Find where the given text appears and provide that cell's center as (X, Y) coordinate. 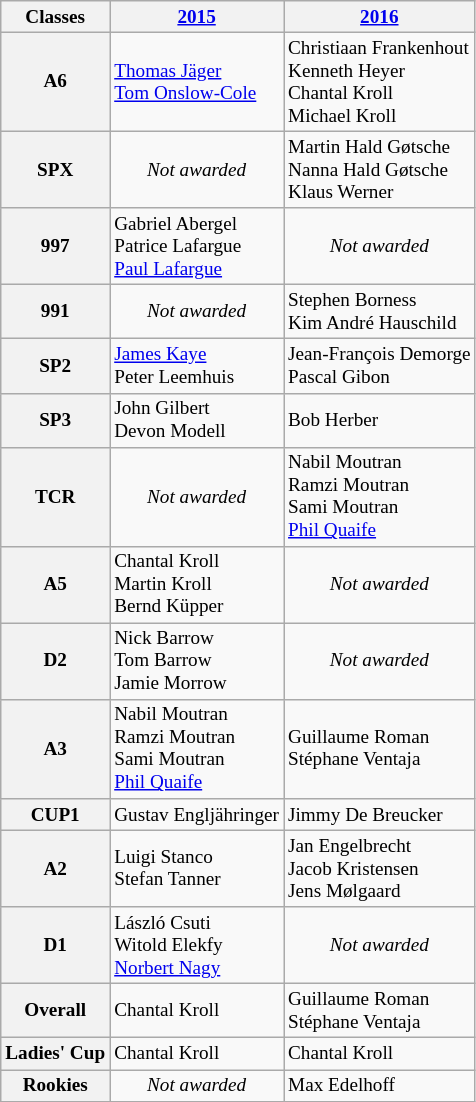
Classes (56, 17)
James Kaye Peter Leemhuis (197, 366)
Martin Hald Gøtsche Nanna Hald Gøtsche Klaus Werner (380, 170)
D2 (56, 662)
A5 (56, 584)
Christiaan Frankenhout Kenneth Heyer Chantal Kroll Michael Kroll (380, 82)
Bob Herber (380, 420)
CUP1 (56, 815)
TCR (56, 496)
Gustav Engljähringer (197, 815)
Rookies (56, 1085)
997 (56, 246)
SP3 (56, 420)
Chantal Kroll Martin Kroll Bernd Küpper (197, 584)
László Csuti Witold Elekfy Norbert Nagy (197, 946)
Overall (56, 1011)
A6 (56, 82)
D1 (56, 946)
2016 (380, 17)
John Gilbert Devon Modell (197, 420)
A3 (56, 748)
SPX (56, 170)
Luigi Stanco Stefan Tanner (197, 868)
Max Edelhoff (380, 1085)
Gabriel Abergel Patrice Lafargue Paul Lafargue (197, 246)
Nick Barrow Tom Barrow Jamie Morrow (197, 662)
Jan Engelbrecht Jacob Kristensen Jens Mølgaard (380, 868)
Stephen Borness Kim André Hauschild (380, 312)
Jimmy De Breucker (380, 815)
991 (56, 312)
2015 (197, 17)
Thomas Jäger Tom Onslow-Cole (197, 82)
A2 (56, 868)
Jean-François Demorge Pascal Gibon (380, 366)
SP2 (56, 366)
Ladies' Cup (56, 1054)
